Scan for the cell matching the given text and deliver its [x, y] coordinate at center. 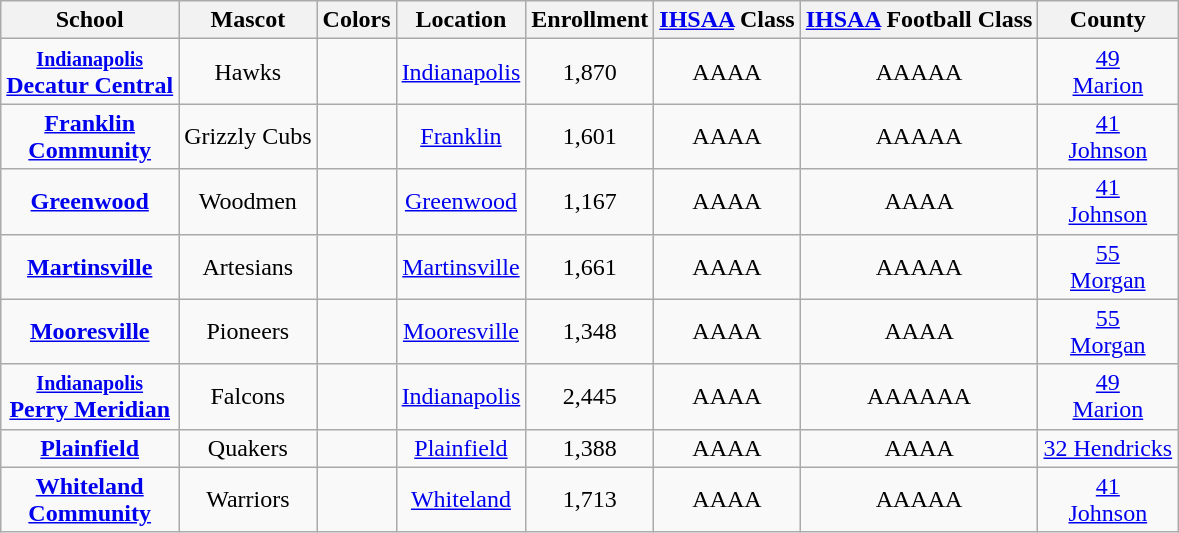
AAAAAA [919, 396]
1,388 [590, 448]
Franklin [461, 136]
Franklin Community [90, 136]
IndianapolisPerry Meridian [90, 396]
Woodmen [248, 202]
Falcons [248, 396]
1,661 [590, 266]
1,870 [590, 72]
1,167 [590, 202]
Location [461, 20]
1,713 [590, 500]
32 Hendricks [1108, 448]
1,601 [590, 136]
School [90, 20]
County [1108, 20]
Whiteland [461, 500]
2,445 [590, 396]
Whiteland Community [90, 500]
Hawks [248, 72]
Grizzly Cubs [248, 136]
Artesians [248, 266]
Pioneers [248, 332]
49Marion [1108, 396]
IHSAA Football Class [919, 20]
Indianapolis Decatur Central [90, 72]
Quakers [248, 448]
Colors [356, 20]
1,348 [590, 332]
Mascot [248, 20]
Warriors [248, 500]
IHSAA Class [727, 20]
Enrollment [590, 20]
49 Marion [1108, 72]
